Extract the (X, Y) coordinate from the center of the cell holding the provided text.  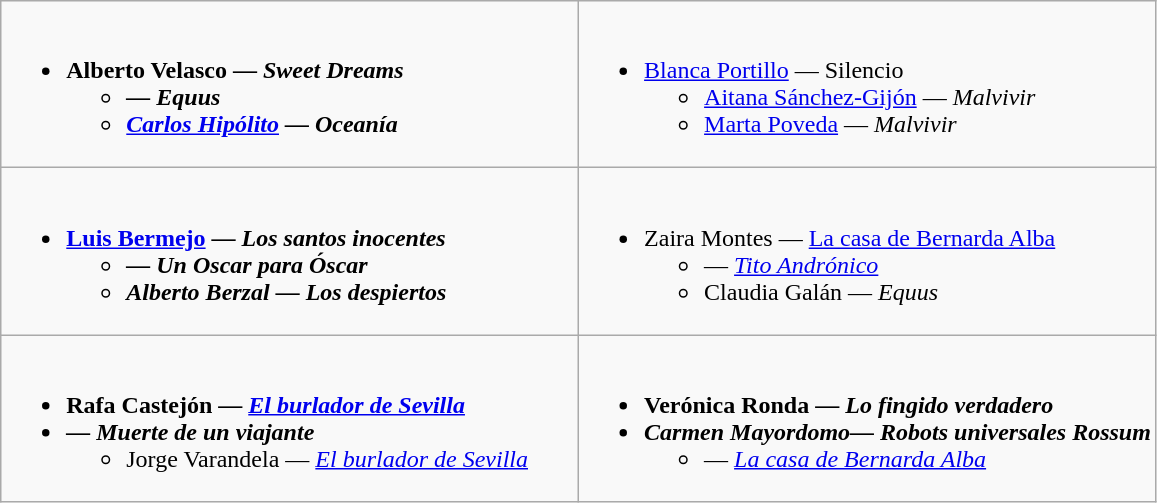
Luis Bermejo — Los santos inocentes — Un Oscar para ÓscarAlberto Berzal — Los despiertos (290, 252)
Verónica Ronda — Lo fingido verdaderoCarmen Mayordomo— Robots universales Rossum — La casa de Bernarda Alba (868, 418)
Alberto Velasco — Sweet Dreams — EquusCarlos Hipólito — Oceanía (290, 84)
Zaira Montes — La casa de Bernarda Alba — Tito AndrónicoClaudia Galán — Equus (868, 252)
Blanca Portillo — SilencioAitana Sánchez-Gijón — MalvivirMarta Poveda — Malvivir (868, 84)
Rafa Castejón — El burlador de Sevilla — Muerte de un viajanteJorge Varandela — El burlador de Sevilla (290, 418)
